Search for the cell housing the specified text and yield its (x, y) center coordinate. 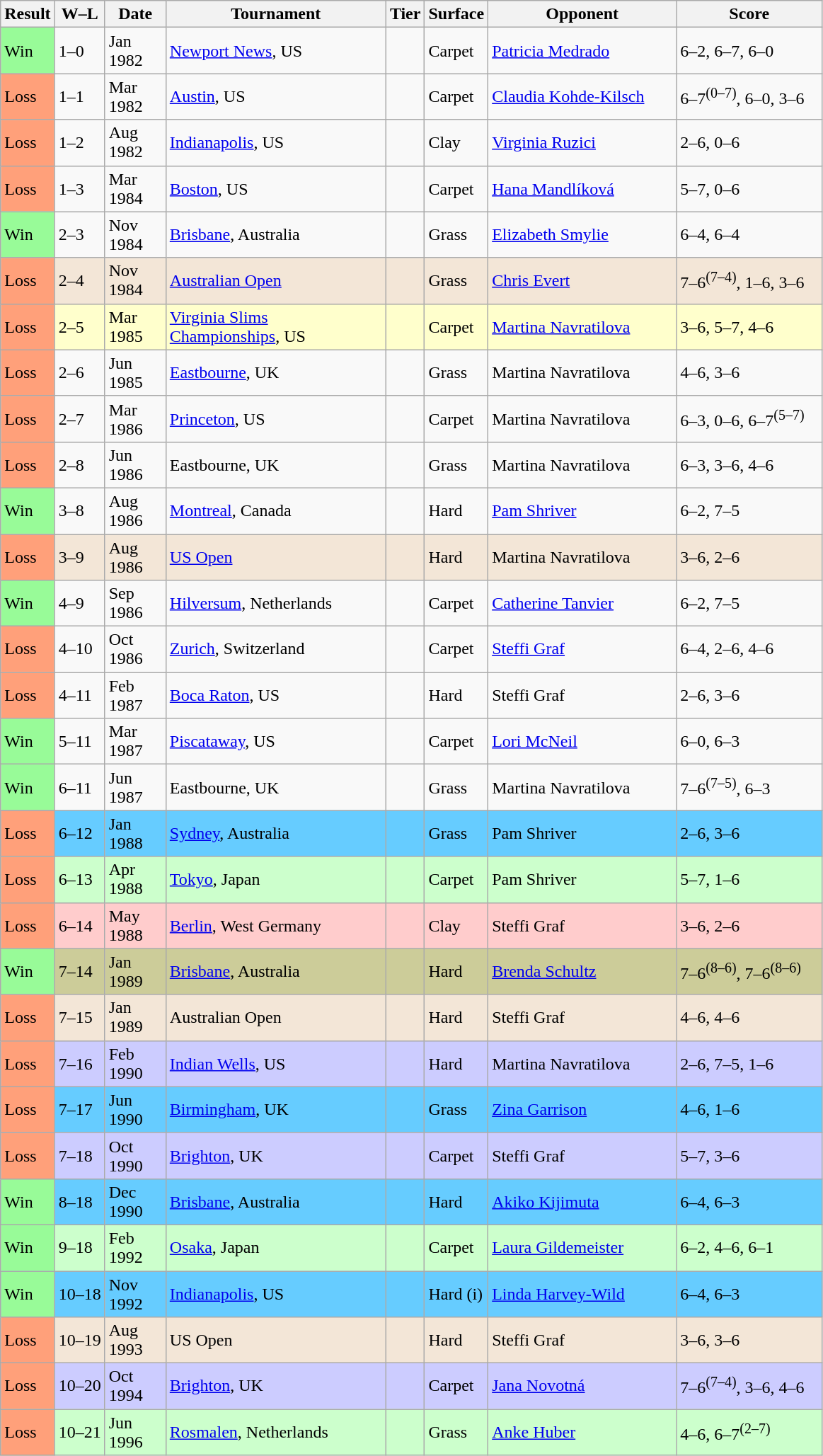
5–7, 1–6 (749, 879)
Claudia Kohde-Kilsch (582, 96)
6–7(0–7), 6–0, 3–6 (749, 96)
6–4, 2–6, 4–6 (749, 650)
Virginia Slims Championships, US (276, 327)
Jan 1982 (135, 51)
7–15 (79, 1018)
6–11 (79, 787)
Jun 1996 (135, 1433)
2–6, 0–6 (749, 143)
10–20 (79, 1386)
4–6, 3–6 (749, 372)
7–6(7–4), 3–6, 4–6 (749, 1386)
Indian Wells, US (276, 1063)
Virginia Ruzici (582, 143)
4–10 (79, 650)
6–2, 4–6, 6–1 (749, 1247)
Chris Evert (582, 280)
1–1 (79, 96)
Linda Harvey-Wild (582, 1294)
6–4, 6–4 (749, 235)
Sep 1986 (135, 603)
7–18 (79, 1155)
Nov 1992 (135, 1294)
Result (28, 14)
Jun 1990 (135, 1110)
3–9 (79, 556)
Jun 1987 (135, 787)
Patricia Medrado (582, 51)
10–19 (79, 1341)
Mar 1982 (135, 96)
7–14 (79, 971)
Lori McNeil (582, 742)
Sydney, Australia (276, 834)
5–7, 3–6 (749, 1155)
Tournament (276, 14)
Score (749, 14)
10–18 (79, 1294)
Rosmalen, Netherlands (276, 1433)
Oct 1994 (135, 1386)
3–8 (79, 511)
Osaka, Japan (276, 1247)
7–17 (79, 1110)
Jan 1988 (135, 834)
Oct 1986 (135, 650)
Boca Raton, US (276, 695)
Mar 1987 (135, 742)
3–6, 3–6 (749, 1341)
2–4 (79, 280)
1–0 (79, 51)
2–7 (79, 419)
Mar 1985 (135, 327)
Tokyo, Japan (276, 879)
6–2, 6–7, 6–0 (749, 51)
4–9 (79, 603)
Austin, US (276, 96)
5–11 (79, 742)
8–18 (79, 1202)
10–21 (79, 1433)
Zina Garrison (582, 1110)
9–18 (79, 1247)
4–6, 6–7(2–7) (749, 1433)
Hilversum, Netherlands (276, 603)
Elizabeth Smylie (582, 235)
7–6(8–6), 7–6(8–6) (749, 971)
Birmingham, UK (276, 1110)
Princeton, US (276, 419)
Anke Huber (582, 1433)
4–11 (79, 695)
Mar 1984 (135, 188)
6–0, 6–3 (749, 742)
Montreal, Canada (276, 511)
6–14 (79, 926)
1–2 (79, 143)
Piscataway, US (276, 742)
3–6, 5–7, 4–6 (749, 327)
Tier (405, 14)
6–3, 0–6, 6–7(5–7) (749, 419)
Aug 1993 (135, 1341)
Aug 1982 (135, 143)
6–12 (79, 834)
Boston, US (276, 188)
Oct 1990 (135, 1155)
Laura Gildemeister (582, 1247)
Jun 1985 (135, 372)
6–13 (79, 879)
2–5 (79, 327)
1–3 (79, 188)
Zurich, Switzerland (276, 650)
6–3, 3–6, 4–6 (749, 464)
5–7, 0–6 (749, 188)
Akiko Kijimuta (582, 1202)
Hana Mandlíková (582, 188)
Jun 1986 (135, 464)
Feb 1992 (135, 1247)
4–6, 4–6 (749, 1018)
Apr 1988 (135, 879)
Dec 1990 (135, 1202)
2–6, 7–5, 1–6 (749, 1063)
Date (135, 14)
Mar 1986 (135, 419)
2–3 (79, 235)
Berlin, West Germany (276, 926)
7–16 (79, 1063)
7–6(7–5), 6–3 (749, 787)
Newport News, US (276, 51)
Opponent (582, 14)
2–6 (79, 372)
Brenda Schultz (582, 971)
May 1988 (135, 926)
Jana Novotná (582, 1386)
2–8 (79, 464)
W–L (79, 14)
Feb 1990 (135, 1063)
Catherine Tanvier (582, 603)
Surface (456, 14)
7–6(7–4), 1–6, 3–6 (749, 280)
Hard (i) (456, 1294)
Feb 1987 (135, 695)
4–6, 1–6 (749, 1110)
